Return the (x, y) coordinate for the center point of the cell that contains the specified text.  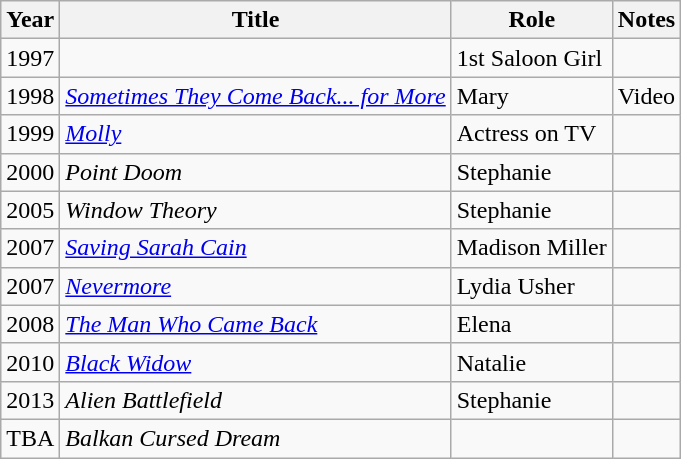
Notes (646, 20)
Madison Miller (532, 248)
Natalie (532, 362)
Role (532, 20)
Sometimes They Come Back... for More (256, 96)
Nevermore (256, 286)
2000 (30, 172)
Title (256, 20)
Elena (532, 324)
The Man Who Came Back (256, 324)
1997 (30, 58)
Black Widow (256, 362)
Mary (532, 96)
2010 (30, 362)
2005 (30, 210)
Alien Battlefield (256, 400)
Molly (256, 134)
1999 (30, 134)
Balkan Cursed Dream (256, 438)
2008 (30, 324)
Lydia Usher (532, 286)
Saving Sarah Cain (256, 248)
Point Doom (256, 172)
Window Theory (256, 210)
2013 (30, 400)
Video (646, 96)
TBA (30, 438)
Year (30, 20)
1st Saloon Girl (532, 58)
Actress on TV (532, 134)
1998 (30, 96)
